Extract the (x, y) coordinate from the center of the cell holding the provided text.  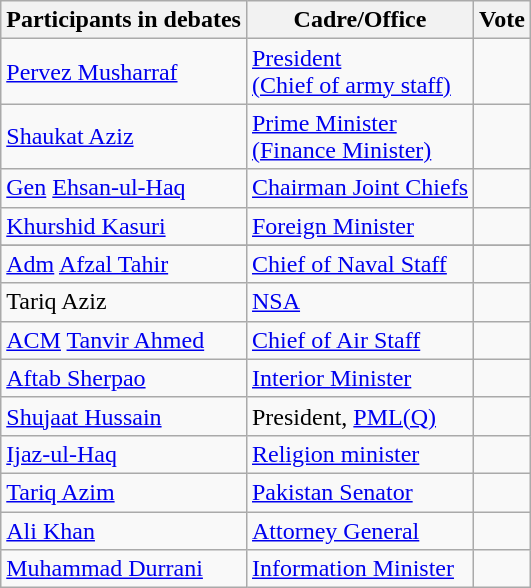
ACM Tanvir Ahmed (124, 340)
Prime Minister(Finance Minister) (360, 136)
Ali Khan (124, 531)
Attorney General (360, 531)
Pakistan Senator (360, 492)
Pervez Musharraf (124, 72)
Interior Minister (360, 378)
Khurshid Kasuri (124, 226)
Chief of Air Staff (360, 340)
Gen Ehsan-ul-Haq (124, 188)
Tariq Azim (124, 492)
Foreign Minister (360, 226)
Chairman Joint Chiefs (360, 188)
President, PML(Q) (360, 416)
Religion minister (360, 454)
Vote (502, 20)
Tariq Aziz (124, 302)
Information Minister (360, 569)
Adm Afzal Tahir (124, 264)
Shaukat Aziz (124, 136)
Aftab Sherpao (124, 378)
Chief of Naval Staff (360, 264)
President(Chief of army staff) (360, 72)
Muhammad Durrani (124, 569)
NSA (360, 302)
Cadre/Office (360, 20)
Shujaat Hussain (124, 416)
Participants in debates (124, 20)
Ijaz-ul-Haq (124, 454)
